Output the (x, y) coordinate of the center of the cell containing the given text.  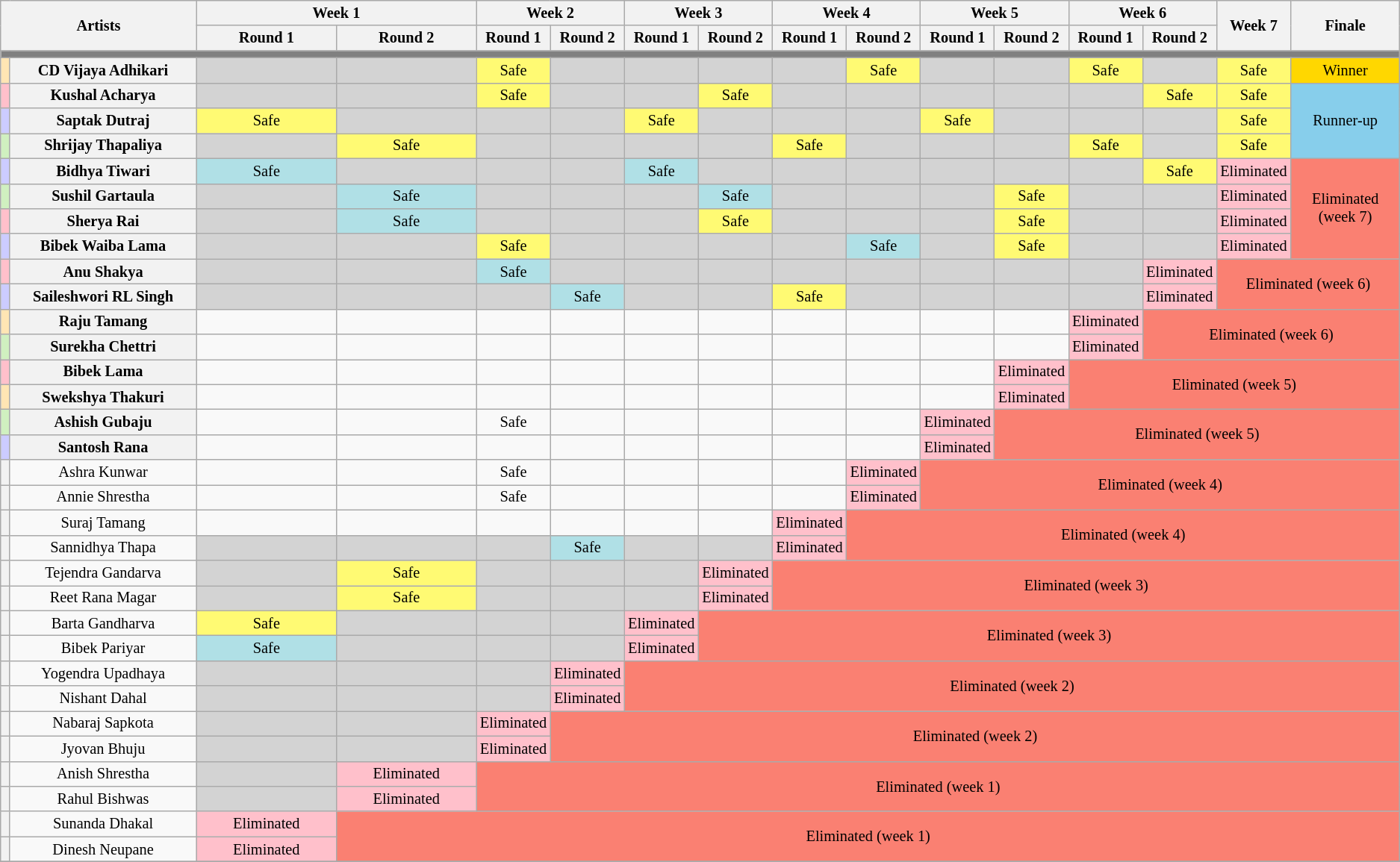
Dinesh Neupane (103, 849)
Yogendra Upadhaya (103, 673)
Bidhya Tiwari (103, 171)
Jyovan Bhuju (103, 749)
Surekha Chettri (103, 347)
Saptak Dutraj (103, 121)
Week 6 (1142, 13)
Annie Shrestha (103, 497)
Rahul Bishwas (103, 799)
Shrijay Thapaliya (103, 146)
Swekshya Thakuri (103, 397)
Bibek Waiba Lama (103, 246)
Bibek Pariyar (103, 648)
Runner-up (1345, 121)
Nabaraj Sapkota (103, 723)
Week 2 (550, 13)
Saileshwori RL Singh (103, 296)
Sunanda Dhakal (103, 824)
Nishant Dahal (103, 699)
Tejendra Gandarva (103, 572)
Santosh Rana (103, 447)
Sherya Rai (103, 221)
Artists (99, 25)
Week 4 (846, 13)
Finale (1345, 25)
Week 7 (1253, 25)
Kushal Acharya (103, 96)
Bibek Lama (103, 372)
Week 1 (336, 13)
Anu Shakya (103, 272)
Week 5 (995, 13)
Winner (1345, 70)
Suraj Tamang (103, 522)
Ashra Kunwar (103, 472)
Ashish Gubaju (103, 422)
Week 3 (698, 13)
Anish Shrestha (103, 774)
Raju Tamang (103, 322)
Reet Rana Magar (103, 598)
Sushil Gartaula (103, 196)
Eliminated (week 7) (1345, 209)
CD Vijaya Adhikari (103, 70)
Sannidhya Thapa (103, 548)
Barta Gandharva (103, 623)
